Locate the cell with the specified text and output its (X, Y) center coordinate. 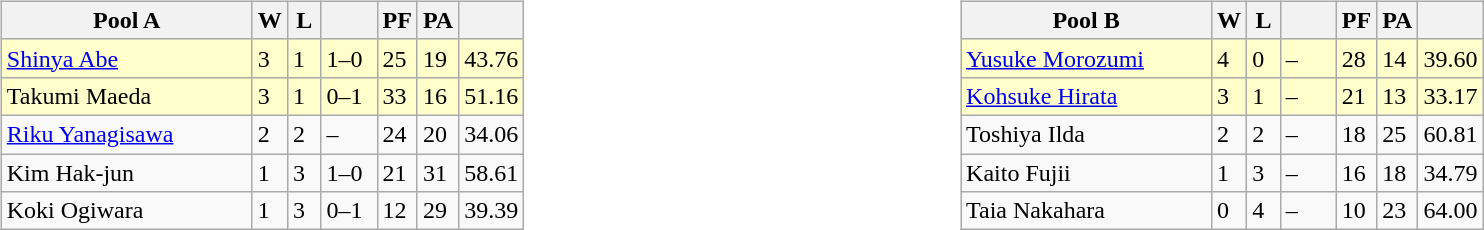
51.16 (492, 96)
31 (438, 173)
Pool A (126, 20)
23 (1398, 211)
Kim Hak-jun (126, 173)
Koki Ogiwara (126, 211)
64.00 (1450, 211)
43.76 (492, 58)
Shinya Abe (126, 58)
Toshiya Ilda (1086, 134)
34.06 (492, 134)
Riku Yanagisawa (126, 134)
Pool B (1086, 20)
Yusuke Morozumi (1086, 58)
34.79 (1450, 173)
13 (1398, 96)
20 (438, 134)
14 (1398, 58)
33.17 (1450, 96)
29 (438, 211)
Kaito Fujii (1086, 173)
60.81 (1450, 134)
28 (1356, 58)
39.39 (492, 211)
Kohsuke Hirata (1086, 96)
Taia Nakahara (1086, 211)
10 (1356, 211)
58.61 (492, 173)
19 (438, 58)
12 (397, 211)
33 (397, 96)
24 (397, 134)
Takumi Maeda (126, 96)
39.60 (1450, 58)
